From the cell containing the given text, extract its center point as (x, y) coordinate. 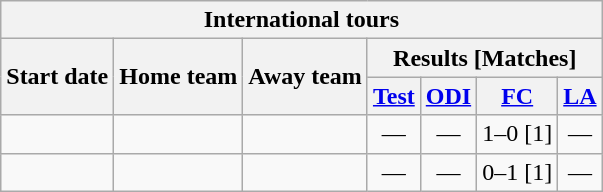
International tours (302, 20)
FC (518, 96)
1–0 [1] (518, 134)
ODI (448, 96)
Test (394, 96)
Start date (58, 77)
Home team (178, 77)
LA (580, 96)
0–1 [1] (518, 172)
Away team (306, 77)
Results [Matches] (484, 58)
